Pinpoint the cell where the given text exists, returning its (X, Y) midpoint coordinate. 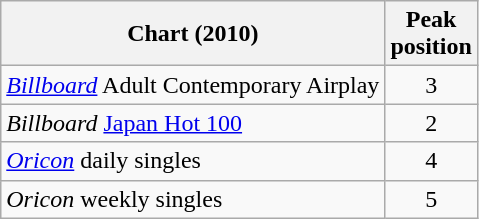
5 (431, 199)
Oricon weekly singles (193, 199)
Billboard Adult Contemporary Airplay (193, 85)
3 (431, 85)
Billboard Japan Hot 100 (193, 123)
Peakposition (431, 34)
4 (431, 161)
2 (431, 123)
Oricon daily singles (193, 161)
Chart (2010) (193, 34)
